Output the [X, Y] coordinate of the center of the cell containing the given text.  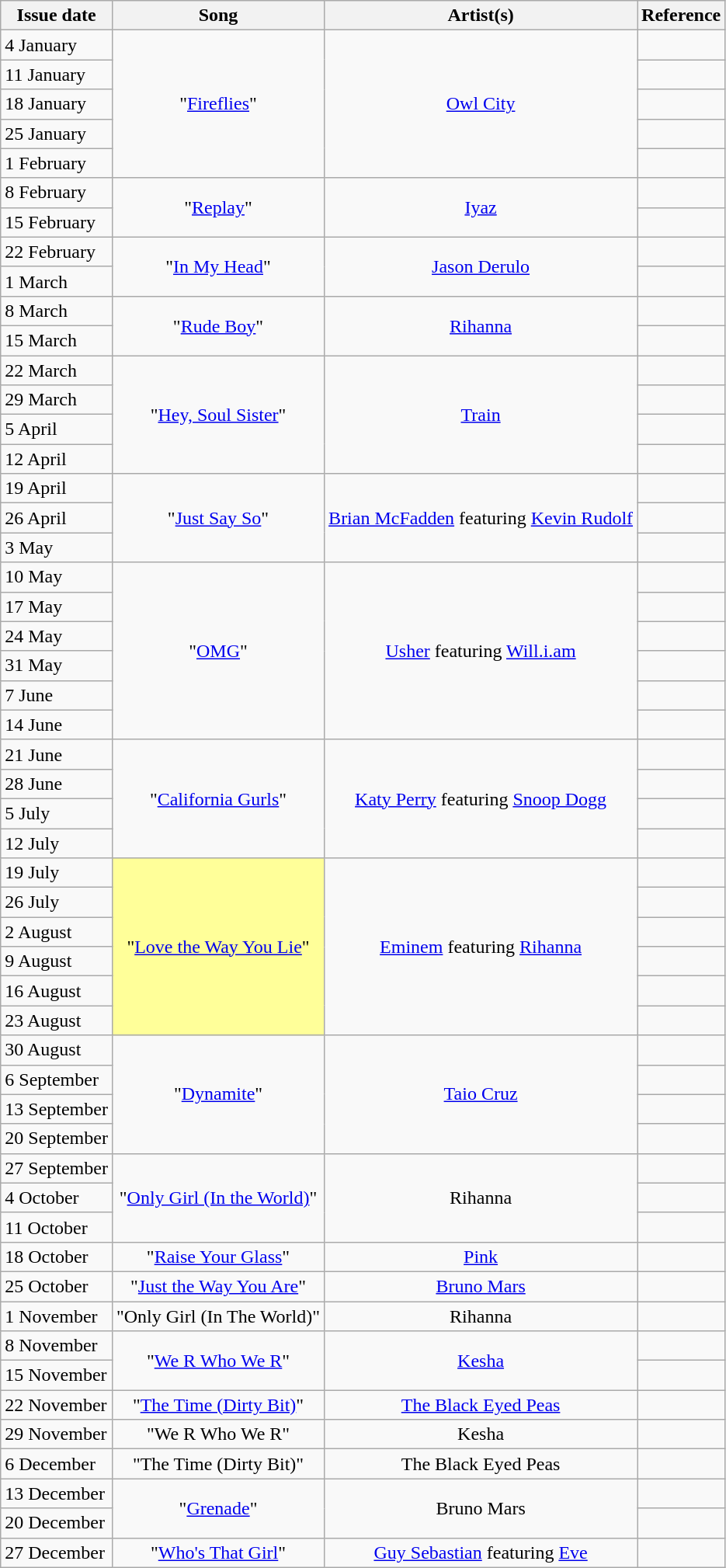
25 October [57, 1286]
22 November [57, 1405]
14 June [57, 725]
"Only Girl (In the World)" [217, 1198]
"Raise Your Glass" [217, 1257]
Artist(s) [481, 16]
Train [481, 415]
"Fireflies" [217, 104]
Katy Perry featuring Snoop Dogg [481, 798]
Taio Cruz [481, 1094]
11 October [57, 1227]
27 September [57, 1168]
2 August [57, 932]
6 December [57, 1464]
20 December [57, 1523]
Pink [481, 1257]
28 June [57, 784]
5 April [57, 429]
Brian McFadden featuring Kevin Rudolf [481, 518]
12 July [57, 843]
6 September [57, 1080]
26 April [57, 518]
"California Gurls" [217, 798]
7 June [57, 695]
26 July [57, 902]
11 January [57, 75]
Song [217, 16]
"Grenade" [217, 1508]
Issue date [57, 16]
"OMG" [217, 651]
"Just Say So" [217, 518]
"Who's That Girl" [217, 1552]
"Love the Way You Lie" [217, 947]
20 September [57, 1139]
8 November [57, 1346]
"Rude Boy" [217, 325]
13 December [57, 1493]
"Just the Way You Are" [217, 1286]
18 January [57, 104]
3 May [57, 548]
29 March [57, 400]
15 November [57, 1375]
"Hey, Soul Sister" [217, 415]
9 August [57, 961]
18 October [57, 1257]
27 December [57, 1552]
25 January [57, 134]
8 March [57, 311]
19 July [57, 873]
Eminem featuring Rihanna [481, 947]
Jason Derulo [481, 266]
15 March [57, 340]
31 May [57, 666]
15 February [57, 222]
19 April [57, 488]
1 March [57, 281]
Reference [682, 16]
24 May [57, 636]
22 March [57, 370]
"Replay" [217, 207]
Guy Sebastian featuring Eve [481, 1552]
8 February [57, 193]
13 September [57, 1109]
30 August [57, 1050]
17 May [57, 607]
4 January [57, 45]
Owl City [481, 104]
16 August [57, 991]
"Only Girl (In The World)" [217, 1316]
"Dynamite" [217, 1094]
22 February [57, 252]
1 November [57, 1316]
29 November [57, 1434]
1 February [57, 163]
10 May [57, 577]
5 July [57, 813]
23 August [57, 1020]
4 October [57, 1198]
"In My Head" [217, 266]
21 June [57, 754]
Usher featuring Will.i.am [481, 651]
Iyaz [481, 207]
12 April [57, 459]
